Detect which cell encompasses the target text, then output its [X, Y] center coordinate. 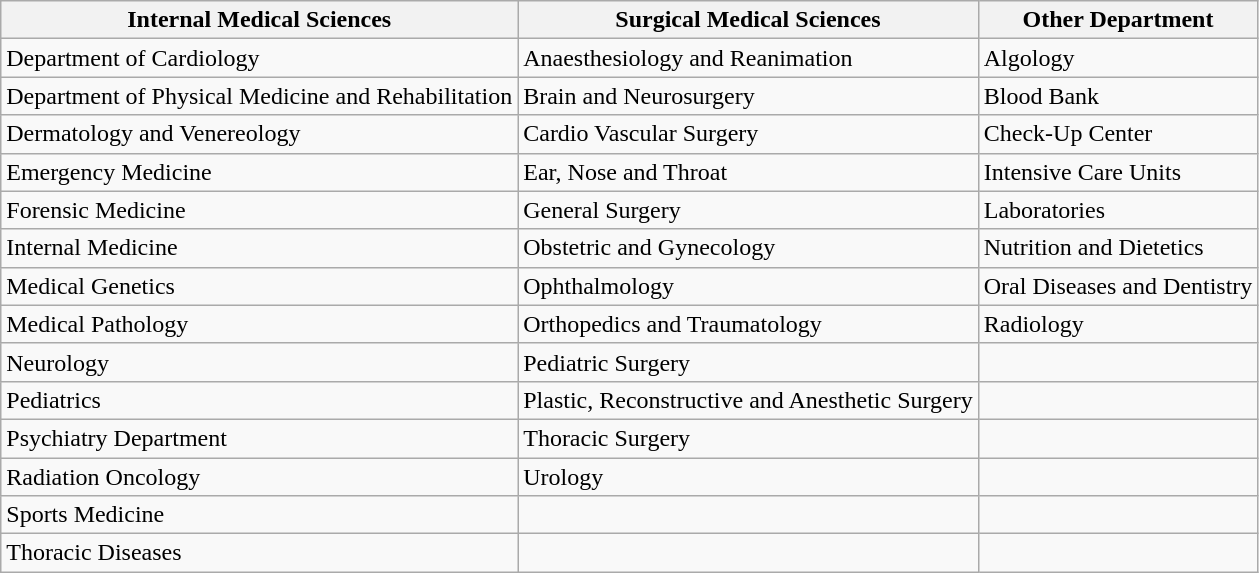
Check-Up Center [1118, 134]
Psychiatry Department [260, 438]
Laboratories [1118, 210]
Medical Genetics [260, 286]
Sports Medicine [260, 515]
Algology [1118, 58]
Pediatrics [260, 400]
Department of Cardiology [260, 58]
Brain and Neurosurgery [748, 96]
Pediatric Surgery [748, 362]
Intensive Care Units [1118, 172]
Radiation Oncology [260, 477]
Department of Physical Medicine and Rehabilitation [260, 96]
Emergency Medicine [260, 172]
Nutrition and Dietetics [1118, 248]
General Surgery [748, 210]
Urology [748, 477]
Ophthalmology [748, 286]
Plastic, Reconstructive and Anesthetic Surgery [748, 400]
Forensic Medicine [260, 210]
Surgical Medical Sciences [748, 20]
Thoracic Diseases [260, 553]
Internal Medicine [260, 248]
Blood Bank [1118, 96]
Cardio Vascular Surgery [748, 134]
Obstetric and Gynecology [748, 248]
Ear, Nose and Throat [748, 172]
Radiology [1118, 324]
Oral Diseases and Dentistry [1118, 286]
Dermatology and Venereology [260, 134]
Orthopedics and Traumatology [748, 324]
Other Department [1118, 20]
Internal Medical Sciences [260, 20]
Medical Pathology [260, 324]
Anaesthesiology and Reanimation [748, 58]
Neurology [260, 362]
Thoracic Surgery [748, 438]
